Capture the cell that displays the provided text and extract its [x, y] central coordinate. 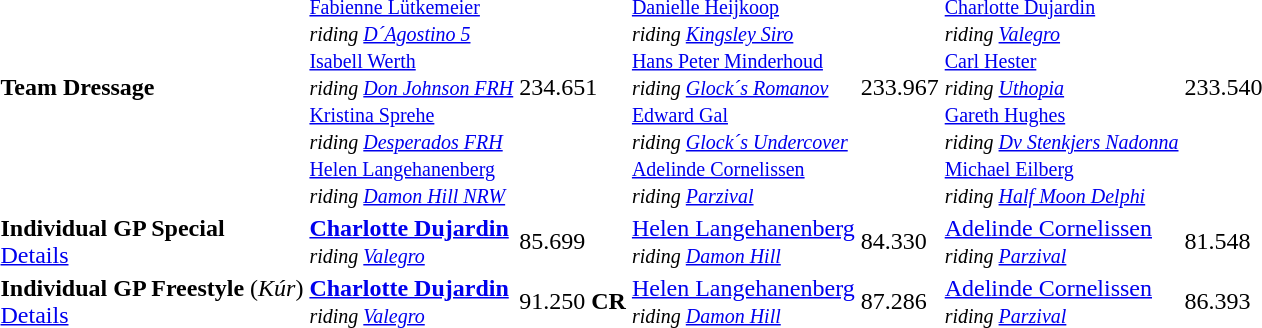
Adelinde Cornelissen riding Parzival [1062, 242]
84.330 [900, 242]
Charlotte Dujardin riding Valegro [412, 242]
Helen Langehanenberg riding Damon Hill [743, 242]
85.699 [573, 242]
